Output the [x, y] coordinate of the center of the cell containing the given text.  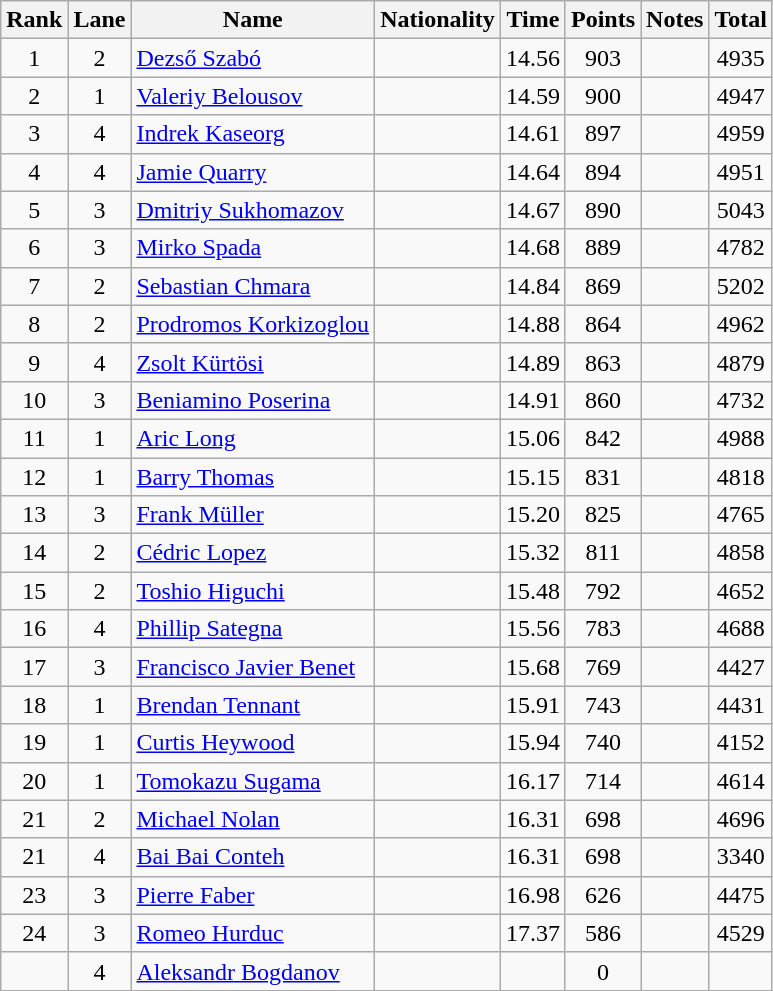
Points [602, 20]
16.98 [532, 895]
825 [602, 515]
Jamie Quarry [253, 172]
4688 [741, 629]
Francisco Javier Benet [253, 667]
864 [602, 324]
14 [34, 553]
Dezső Szabó [253, 58]
9 [34, 362]
769 [602, 667]
4962 [741, 324]
586 [602, 933]
900 [602, 96]
783 [602, 629]
15.91 [532, 705]
Aric Long [253, 438]
4947 [741, 96]
Bai Bai Conteh [253, 857]
11 [34, 438]
7 [34, 286]
Michael Nolan [253, 819]
4427 [741, 667]
6 [34, 248]
Name [253, 20]
Dmitriy Sukhomazov [253, 210]
10 [34, 400]
Phillip Sategna [253, 629]
869 [602, 286]
Cédric Lopez [253, 553]
897 [602, 134]
4959 [741, 134]
15.48 [532, 591]
16 [34, 629]
4614 [741, 781]
5043 [741, 210]
15.68 [532, 667]
14.61 [532, 134]
14.56 [532, 58]
15.56 [532, 629]
Notes [675, 20]
4988 [741, 438]
Beniamino Poserina [253, 400]
Mirko Spada [253, 248]
15.32 [532, 553]
831 [602, 477]
4152 [741, 743]
14.67 [532, 210]
Barry Thomas [253, 477]
Nationality [438, 20]
4858 [741, 553]
Total [741, 20]
0 [602, 971]
Sebastian Chmara [253, 286]
5202 [741, 286]
17.37 [532, 933]
4935 [741, 58]
4879 [741, 362]
14.68 [532, 248]
792 [602, 591]
4951 [741, 172]
4475 [741, 895]
15 [34, 591]
626 [602, 895]
14.64 [532, 172]
Indrek Kaseorg [253, 134]
14.91 [532, 400]
Curtis Heywood [253, 743]
903 [602, 58]
Time [532, 20]
Frank Müller [253, 515]
15.20 [532, 515]
740 [602, 743]
14.88 [532, 324]
890 [602, 210]
Lane [100, 20]
3340 [741, 857]
Romeo Hurduc [253, 933]
8 [34, 324]
Prodromos Korkizoglou [253, 324]
4431 [741, 705]
15.15 [532, 477]
4529 [741, 933]
4782 [741, 248]
4652 [741, 591]
889 [602, 248]
4696 [741, 819]
Pierre Faber [253, 895]
20 [34, 781]
5 [34, 210]
Rank [34, 20]
14.89 [532, 362]
4732 [741, 400]
863 [602, 362]
811 [602, 553]
24 [34, 933]
15.94 [532, 743]
23 [34, 895]
894 [602, 172]
Valeriy Belousov [253, 96]
12 [34, 477]
714 [602, 781]
Aleksandr Bogdanov [253, 971]
4765 [741, 515]
17 [34, 667]
19 [34, 743]
743 [602, 705]
Toshio Higuchi [253, 591]
Tomokazu Sugama [253, 781]
Brendan Tennant [253, 705]
16.17 [532, 781]
4818 [741, 477]
13 [34, 515]
14.59 [532, 96]
14.84 [532, 286]
15.06 [532, 438]
842 [602, 438]
Zsolt Kürtösi [253, 362]
18 [34, 705]
860 [602, 400]
